Scan for the cell matching the given text and deliver its (X, Y) coordinate at center. 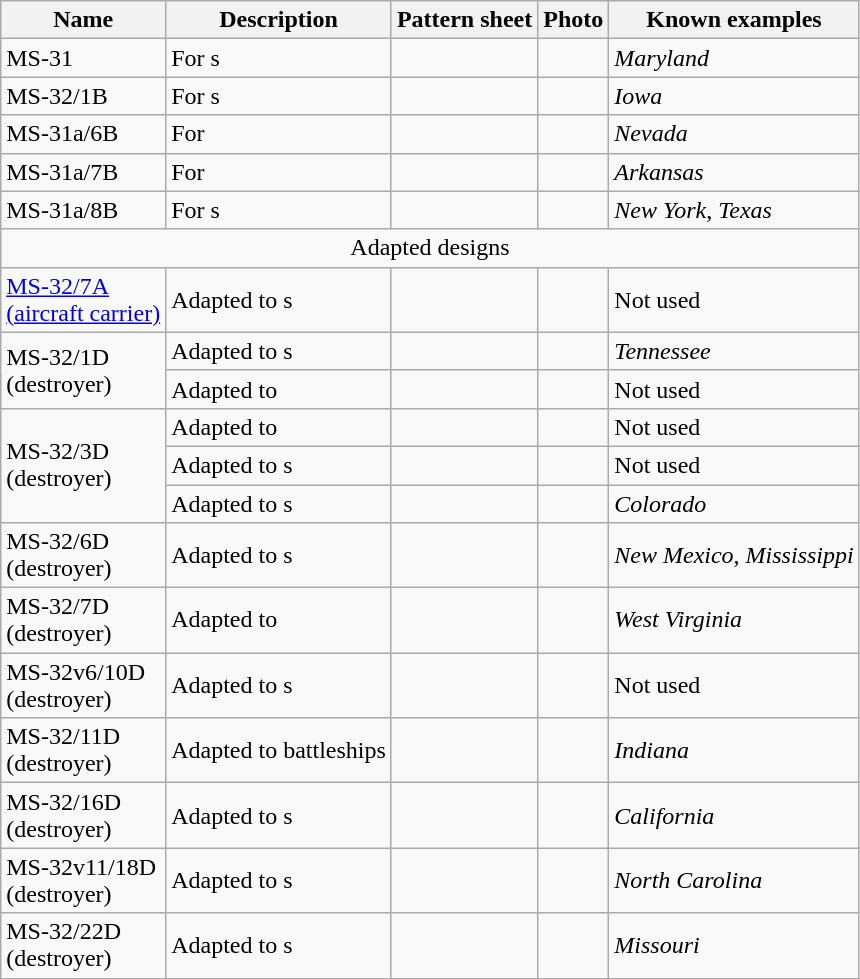
MS-32v6/10D(destroyer) (84, 686)
Nevada (734, 134)
Description (279, 20)
MS-32/16D(destroyer) (84, 816)
MS-31a/7B (84, 172)
Photo (574, 20)
Adapted to battleships (279, 750)
MS-31a/6B (84, 134)
MS-32/1D(destroyer) (84, 370)
Adapted designs (430, 248)
MS-32/3D(destroyer) (84, 465)
Known examples (734, 20)
Maryland (734, 58)
Pattern sheet (464, 20)
Missouri (734, 946)
New Mexico, Mississippi (734, 556)
MS-32/7D(destroyer) (84, 620)
MS-32/6D(destroyer) (84, 556)
Name (84, 20)
Colorado (734, 503)
MS-31 (84, 58)
New York, Texas (734, 210)
MS-32/1B (84, 96)
Tennessee (734, 351)
Iowa (734, 96)
MS-32/11D(destroyer) (84, 750)
MS-32/22D(destroyer) (84, 946)
MS-31a/8B (84, 210)
West Virginia (734, 620)
Indiana (734, 750)
California (734, 816)
MS-32/7A(aircraft carrier) (84, 300)
North Carolina (734, 880)
Arkansas (734, 172)
MS-32v11/18D(destroyer) (84, 880)
